Identify which cell holds the provided text, then report its (x, y) central coordinate. 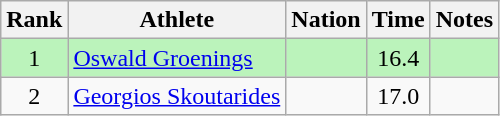
Georgios Skoutarides (177, 96)
Athlete (177, 20)
16.4 (398, 58)
Rank (34, 20)
Time (398, 20)
Nation (326, 20)
17.0 (398, 96)
2 (34, 96)
1 (34, 58)
Notes (464, 20)
Oswald Groenings (177, 58)
